Scan for the cell matching the given text and deliver its (x, y) coordinate at center. 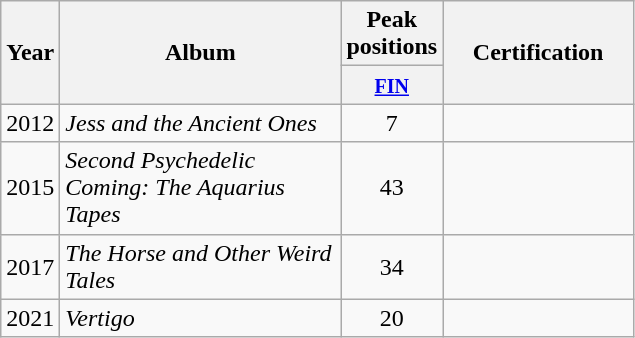
Album (200, 52)
Jess and the Ancient Ones (200, 123)
Peak positions (392, 34)
Vertigo (200, 318)
FIN (392, 85)
2017 (30, 266)
2015 (30, 188)
7 (392, 123)
34 (392, 266)
Second Psychedelic Coming: The Aquarius Tapes (200, 188)
43 (392, 188)
Certification (538, 52)
20 (392, 318)
2012 (30, 123)
The Horse and Other Weird Tales (200, 266)
2021 (30, 318)
Year (30, 52)
